Output the (x, y) coordinate of the center of the cell containing the given text.  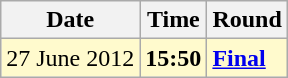
Round (247, 20)
Time (174, 20)
Final (247, 58)
15:50 (174, 58)
27 June 2012 (70, 58)
Date (70, 20)
